Output the (X, Y) coordinate of the center of the cell containing the given text.  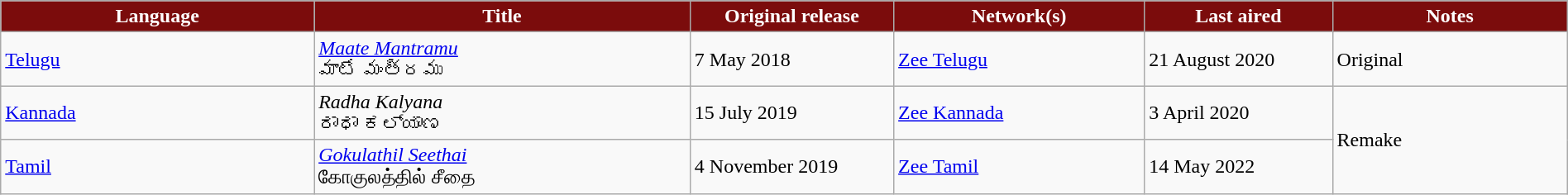
14 May 2022 (1239, 167)
Original release (791, 17)
Remake (1450, 140)
4 November 2019 (791, 167)
Zee Tamil (1019, 167)
Gokulathil Seethai கோகுலத்தில் சீதை (503, 167)
Radha Kalyana ರಾಧಾ ಕಲ್ಯಾಣ (503, 112)
Telugu (157, 59)
Title (503, 17)
15 July 2019 (791, 112)
Notes (1450, 17)
Network(s) (1019, 17)
Kannada (157, 112)
Tamil (157, 167)
Maate Mantramu మాటే మంత్రము (503, 59)
Original (1450, 59)
Zee Telugu (1019, 59)
Last aired (1239, 17)
Zee Kannada (1019, 112)
Language (157, 17)
3 April 2020 (1239, 112)
21 August 2020 (1239, 59)
7 May 2018 (791, 59)
